Determine the [X, Y] coordinate at the center of the cell enclosing the given text.  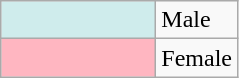
Female [197, 58]
Male [197, 20]
